Provide the (X, Y) coordinate of the cell's center where the given text is located.  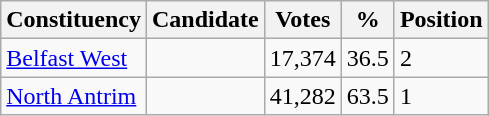
1 (441, 96)
41,282 (302, 96)
Position (441, 20)
Belfast West (74, 58)
2 (441, 58)
63.5 (368, 96)
% (368, 20)
North Antrim (74, 96)
36.5 (368, 58)
17,374 (302, 58)
Candidate (205, 20)
Constituency (74, 20)
Votes (302, 20)
